Detect which cell encompasses the target text, then output its (x, y) center coordinate. 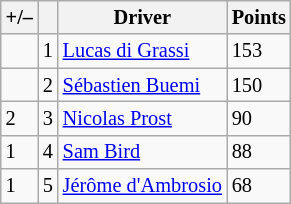
3 (48, 118)
Nicolas Prost (142, 118)
90 (259, 118)
+/– (20, 17)
68 (259, 186)
88 (259, 152)
4 (48, 152)
Sébastien Buemi (142, 85)
Sam Bird (142, 152)
Driver (142, 17)
150 (259, 85)
Points (259, 17)
Jérôme d'Ambrosio (142, 186)
153 (259, 51)
Lucas di Grassi (142, 51)
5 (48, 186)
